Determine the [x, y] coordinate at the center of the cell enclosing the given text.  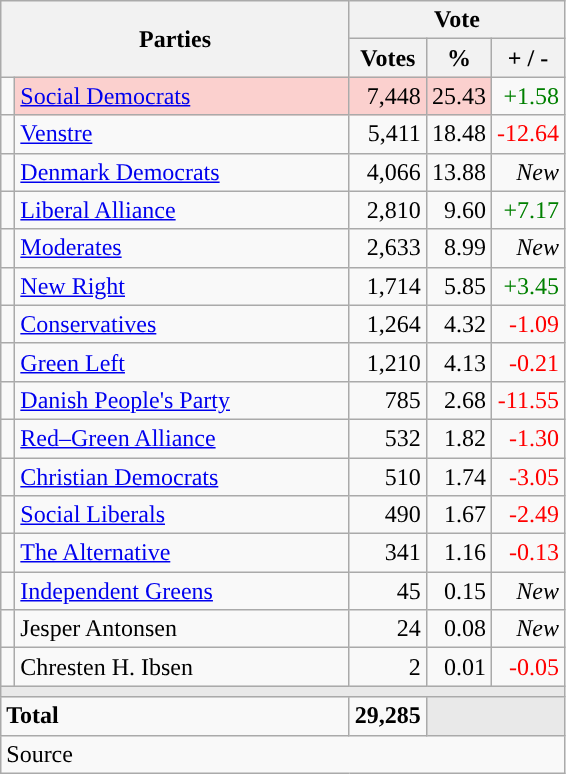
-12.64 [528, 134]
+3.45 [528, 286]
-2.49 [528, 515]
18.48 [458, 134]
Vote [456, 20]
-0.05 [528, 667]
+ / - [528, 58]
-0.13 [528, 553]
341 [388, 553]
+7.17 [528, 210]
1,714 [388, 286]
-1.09 [528, 324]
Independent Greens [182, 591]
13.88 [458, 172]
0.01 [458, 667]
-1.30 [528, 438]
Social Democrats [182, 96]
+1.58 [528, 96]
Votes [388, 58]
Red–Green Alliance [182, 438]
2 [388, 667]
29,285 [388, 716]
Total [176, 716]
1.67 [458, 515]
Source [283, 754]
-11.55 [528, 400]
Green Left [182, 362]
7,448 [388, 96]
Denmark Democrats [182, 172]
Jesper Antonsen [182, 629]
4,066 [388, 172]
1.16 [458, 553]
0.15 [458, 591]
1.74 [458, 477]
510 [388, 477]
The Alternative [182, 553]
2,633 [388, 248]
Parties [176, 39]
2.68 [458, 400]
Social Liberals [182, 515]
4.13 [458, 362]
Liberal Alliance [182, 210]
% [458, 58]
45 [388, 591]
5,411 [388, 134]
785 [388, 400]
2,810 [388, 210]
Conservatives [182, 324]
New Right [182, 286]
Venstre [182, 134]
0.08 [458, 629]
-0.21 [528, 362]
4.32 [458, 324]
-3.05 [528, 477]
8.99 [458, 248]
Moderates [182, 248]
1,210 [388, 362]
25.43 [458, 96]
1,264 [388, 324]
24 [388, 629]
490 [388, 515]
9.60 [458, 210]
Chresten H. Ibsen [182, 667]
Danish People's Party [182, 400]
Christian Democrats [182, 477]
1.82 [458, 438]
532 [388, 438]
5.85 [458, 286]
